Pinpoint the cell where the given text exists, returning its (x, y) midpoint coordinate. 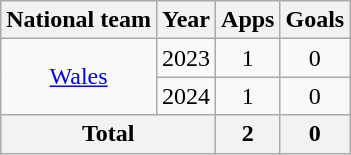
Apps (248, 20)
Total (108, 134)
Year (186, 20)
2 (248, 134)
Wales (79, 77)
Goals (315, 20)
National team (79, 20)
2023 (186, 58)
2024 (186, 96)
